Output the [x, y] coordinate of the center of the cell containing the given text.  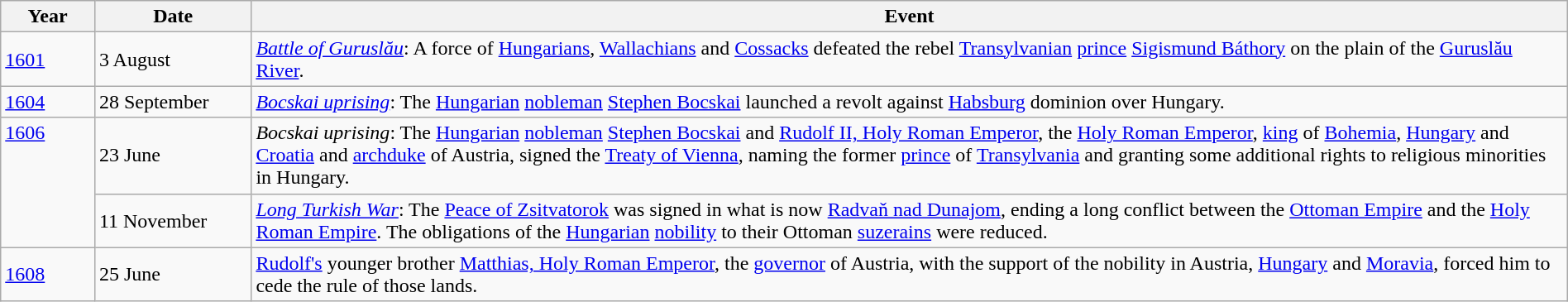
1608 [48, 275]
25 June [172, 275]
Event [910, 17]
28 September [172, 102]
1606 [48, 182]
23 June [172, 156]
3 August [172, 60]
1604 [48, 102]
1601 [48, 60]
Date [172, 17]
Bocskai uprising: The Hungarian nobleman Stephen Bocskai launched a revolt against Habsburg dominion over Hungary. [910, 102]
11 November [172, 220]
Year [48, 17]
